Extract the [x, y] coordinate from the center of the cell holding the provided text.  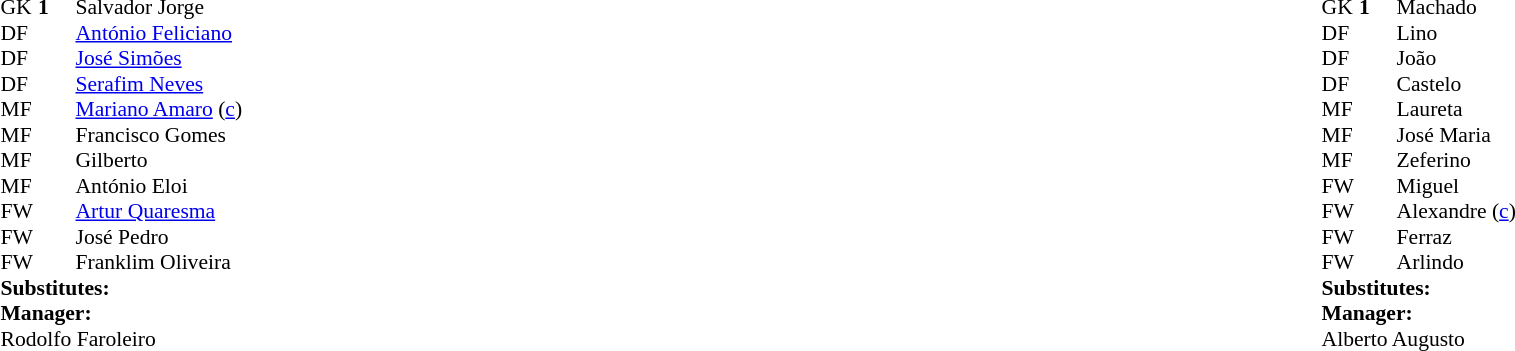
Artur Quaresma [160, 211]
Serafim Neves [160, 84]
António Eloi [160, 186]
Gilberto [160, 161]
António Feliciano [160, 33]
José Pedro [160, 237]
Manager: [121, 313]
Francisco Gomes [160, 135]
Substitutes: [121, 288]
Franklim Oliveira [160, 263]
José Simões [160, 59]
Mariano Amaro (c) [160, 109]
